Scan for the cell matching the given text and deliver its (X, Y) coordinate at center. 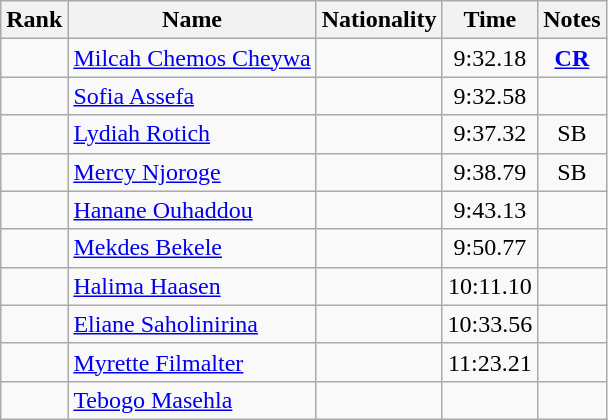
9:43.13 (490, 210)
Sofia Assefa (192, 96)
Milcah Chemos Cheywa (192, 58)
9:38.79 (490, 172)
Halima Haasen (192, 286)
Eliane Saholinirina (192, 324)
Hanane Ouhaddou (192, 210)
Name (192, 20)
Mercy Njoroge (192, 172)
Tebogo Masehla (192, 400)
Nationality (379, 20)
Mekdes Bekele (192, 248)
Myrette Filmalter (192, 362)
Lydiah Rotich (192, 134)
10:11.10 (490, 286)
Time (490, 20)
11:23.21 (490, 362)
9:32.18 (490, 58)
10:33.56 (490, 324)
CR (572, 58)
Rank (34, 20)
Notes (572, 20)
9:32.58 (490, 96)
9:37.32 (490, 134)
9:50.77 (490, 248)
